Detect which cell encompasses the target text, then output its (x, y) center coordinate. 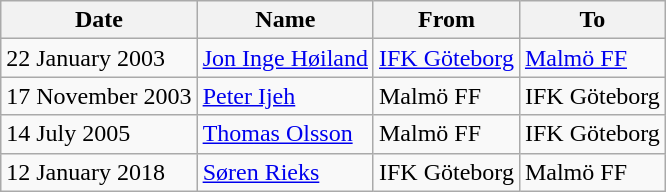
17 November 2003 (99, 96)
Thomas Olsson (285, 134)
Date (99, 20)
From (446, 20)
To (592, 20)
Peter Ijeh (285, 96)
22 January 2003 (99, 58)
Name (285, 20)
14 July 2005 (99, 134)
Søren Rieks (285, 172)
12 January 2018 (99, 172)
Jon Inge Høiland (285, 58)
